Return the [X, Y] coordinate for the center point of the cell that contains the specified text.  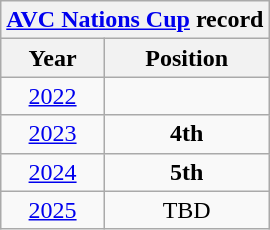
2023 [53, 134]
2024 [53, 172]
TBD [186, 210]
5th [186, 172]
2022 [53, 96]
Position [186, 58]
Year [53, 58]
4th [186, 134]
2025 [53, 210]
AVC Nations Cup record [135, 20]
